Extract the (X, Y) coordinate from the center of the cell holding the provided text.  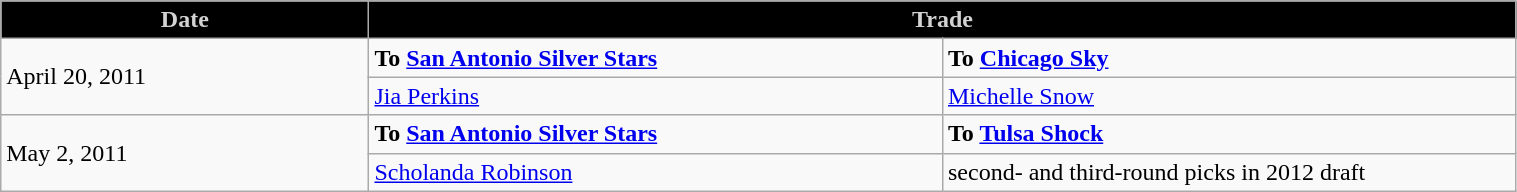
To Tulsa Shock (1229, 134)
second- and third-round picks in 2012 draft (1229, 172)
Jia Perkins (656, 96)
May 2, 2011 (185, 153)
Scholanda Robinson (656, 172)
April 20, 2011 (185, 77)
Date (185, 20)
Trade (942, 20)
Michelle Snow (1229, 96)
To Chicago Sky (1229, 58)
